For the text-containing cell, return its midpoint in [X, Y] coordinate format. 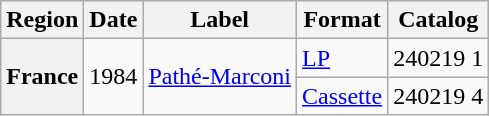
240219 4 [438, 96]
240219 1 [438, 58]
Pathé-Marconi [220, 77]
Date [114, 20]
Cassette [342, 96]
LP [342, 58]
Region [42, 20]
Format [342, 20]
Catalog [438, 20]
1984 [114, 77]
France [42, 77]
Label [220, 20]
